Pinpoint the cell where the given text exists, returning its (X, Y) midpoint coordinate. 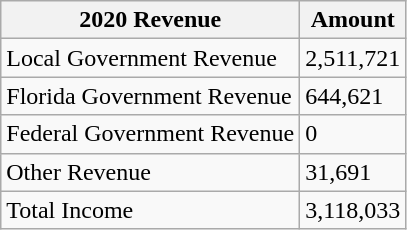
2020 Revenue (150, 20)
Total Income (150, 210)
Federal Government Revenue (150, 134)
644,621 (353, 96)
Amount (353, 20)
Other Revenue (150, 172)
3,118,033 (353, 210)
0 (353, 134)
31,691 (353, 172)
Florida Government Revenue (150, 96)
2,511,721 (353, 58)
Local Government Revenue (150, 58)
